Determine the (X, Y) coordinate at the center of the cell enclosing the given text.  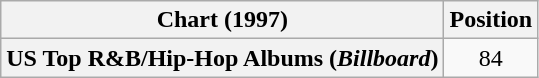
US Top R&B/Hip-Hop Albums (Billboard) (222, 58)
Chart (1997) (222, 20)
Position (491, 20)
84 (491, 58)
